Output the [x, y] coordinate of the center of the cell containing the given text.  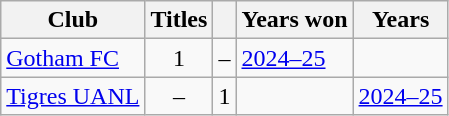
Gotham FC [73, 58]
Club [73, 20]
Titles [179, 20]
Years won [294, 20]
Tigres UANL [73, 96]
Years [400, 20]
